From the cell containing the given text, extract its center point as [x, y] coordinate. 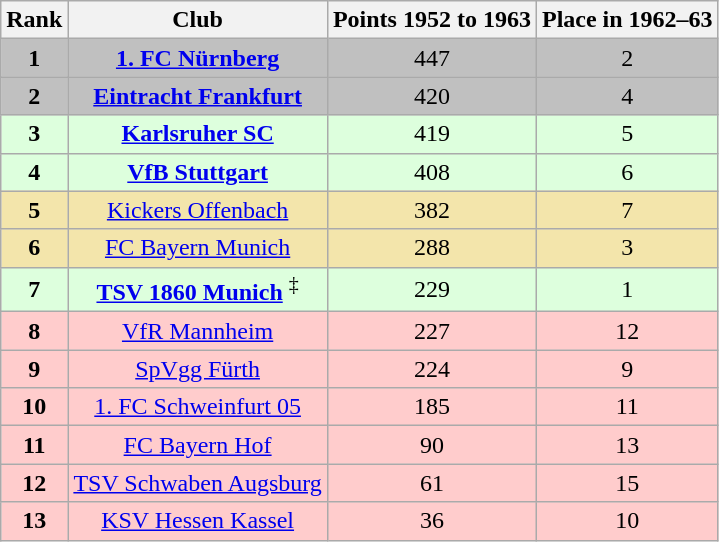
TSV Schwaben Augsburg [198, 483]
288 [432, 248]
VfR Mannheim [198, 331]
224 [432, 369]
KSV Hessen Kassel [198, 521]
Place in 1962–63 [627, 20]
1. FC Schweinfurt 05 [198, 407]
Karlsruher SC [198, 134]
SpVgg Fürth [198, 369]
15 [627, 483]
Club [198, 20]
Rank [34, 20]
VfB Stuttgart [198, 172]
36 [432, 521]
1. FC Nürnberg [198, 58]
8 [34, 331]
382 [432, 210]
408 [432, 172]
447 [432, 58]
90 [432, 445]
420 [432, 96]
Eintracht Frankfurt [198, 96]
FC Bayern Hof [198, 445]
419 [432, 134]
Points 1952 to 1963 [432, 20]
61 [432, 483]
Kickers Offenbach [198, 210]
227 [432, 331]
229 [432, 290]
TSV 1860 Munich ‡ [198, 290]
FC Bayern Munich [198, 248]
185 [432, 407]
